Determine the [X, Y] coordinate at the center of the cell enclosing the given text.  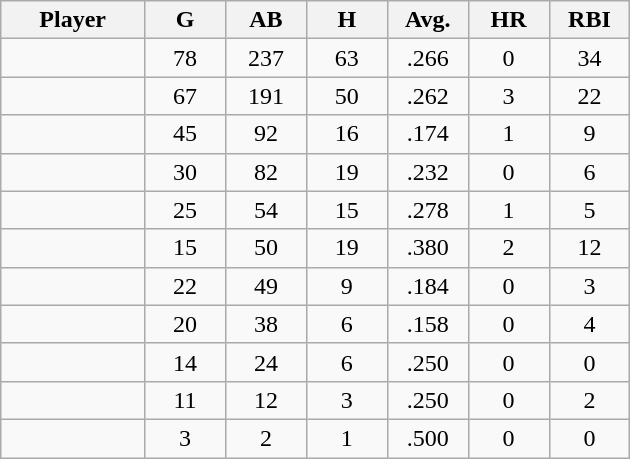
92 [266, 134]
RBI [590, 20]
237 [266, 58]
AB [266, 20]
.278 [428, 210]
.262 [428, 96]
25 [186, 210]
16 [346, 134]
30 [186, 172]
.158 [428, 324]
191 [266, 96]
67 [186, 96]
20 [186, 324]
78 [186, 58]
4 [590, 324]
49 [266, 286]
.380 [428, 248]
34 [590, 58]
14 [186, 362]
.184 [428, 286]
.232 [428, 172]
G [186, 20]
38 [266, 324]
Avg. [428, 20]
63 [346, 58]
HR [508, 20]
82 [266, 172]
.500 [428, 438]
45 [186, 134]
.174 [428, 134]
54 [266, 210]
11 [186, 400]
5 [590, 210]
Player [73, 20]
.266 [428, 58]
24 [266, 362]
H [346, 20]
